Find where the given text appears and provide that cell's center as [x, y] coordinate. 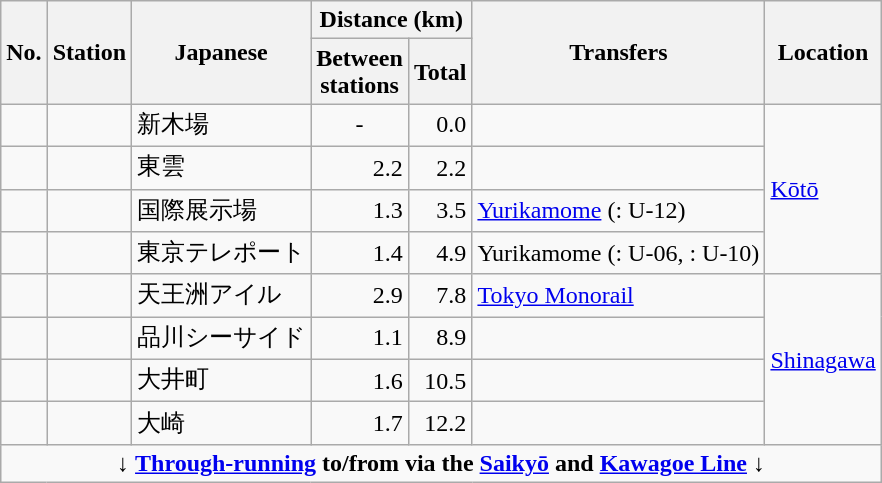
Transfers [618, 52]
品川シーサイド [222, 338]
8.9 [440, 338]
1.4 [360, 254]
Japanese [222, 52]
国際展示場 [222, 210]
Yurikamome (: U-12) [618, 210]
- [360, 126]
3.5 [440, 210]
12.2 [440, 424]
Distance (km) [392, 20]
10.5 [440, 380]
1.1 [360, 338]
Location [823, 52]
東京テレポート [222, 254]
Total [440, 72]
2.9 [360, 296]
0.0 [440, 126]
Kōtō [823, 189]
1.7 [360, 424]
Shinagawa [823, 359]
No. [24, 52]
7.8 [440, 296]
Tokyo Monorail [618, 296]
1.3 [360, 210]
Betweenstations [360, 72]
Station [89, 52]
4.9 [440, 254]
1.6 [360, 380]
Yurikamome (: U-06, : U-10) [618, 254]
大崎 [222, 424]
大井町 [222, 380]
↓ Through-running to/from via the Saikyō and Kawagoe Line ↓ [442, 463]
新木場 [222, 126]
東雲 [222, 168]
天王洲アイル [222, 296]
